Detect which cell encompasses the target text, then output its [X, Y] center coordinate. 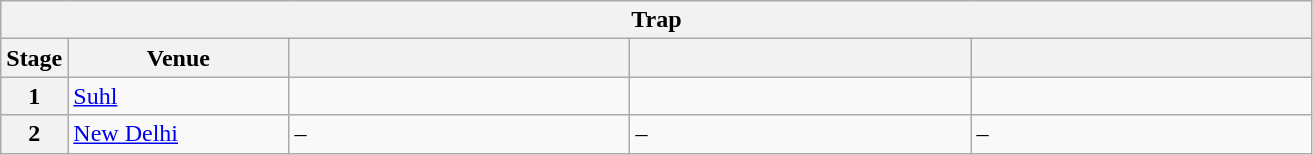
New Delhi [178, 134]
Venue [178, 58]
1 [34, 96]
Suhl [178, 96]
Stage [34, 58]
Trap [656, 20]
2 [34, 134]
